Output the (x, y) coordinate of the center of the cell containing the given text.  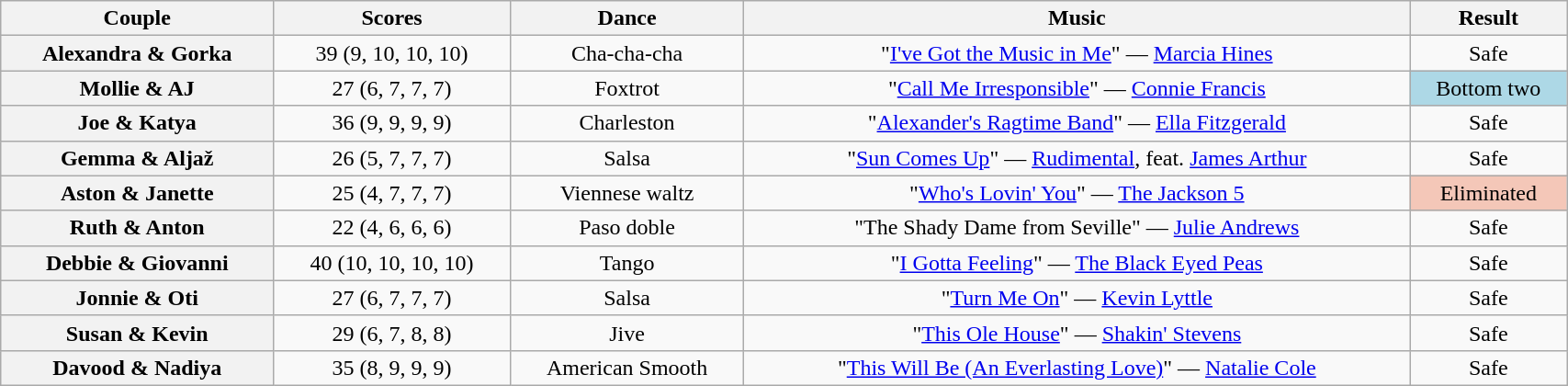
29 (6, 7, 8, 8) (392, 333)
Couple (138, 18)
"The Shady Dame from Seville" — Julie Andrews (1077, 228)
Eliminated (1488, 193)
"This Will Be (An Everlasting Love)" — Natalie Cole (1077, 368)
26 (5, 7, 7, 7) (392, 158)
Susan & Kevin (138, 333)
Viennese waltz (627, 193)
"Alexander's Ragtime Band" — Ella Fitzgerald (1077, 123)
"I've Got the Music in Me" — Marcia Hines (1077, 53)
Dance (627, 18)
Debbie & Giovanni (138, 263)
American Smooth (627, 368)
35 (8, 9, 9, 9) (392, 368)
"This Ole House" — Shakin' Stevens (1077, 333)
Charleston (627, 123)
Paso doble (627, 228)
Tango (627, 263)
Alexandra & Gorka (138, 53)
Aston & Janette (138, 193)
22 (4, 6, 6, 6) (392, 228)
"Who's Lovin' You" — The Jackson 5 (1077, 193)
"Sun Comes Up" — Rudimental, feat. James Arthur (1077, 158)
36 (9, 9, 9, 9) (392, 123)
Jive (627, 333)
Bottom two (1488, 88)
Gemma & Aljaž (138, 158)
Ruth & Anton (138, 228)
Mollie & AJ (138, 88)
25 (4, 7, 7, 7) (392, 193)
"Turn Me On" — Kevin Lyttle (1077, 298)
"Call Me Irresponsible" — Connie Francis (1077, 88)
40 (10, 10, 10, 10) (392, 263)
"I Gotta Feeling" — The Black Eyed Peas (1077, 263)
Music (1077, 18)
Davood & Nadiya (138, 368)
Scores (392, 18)
Result (1488, 18)
Jonnie & Oti (138, 298)
Joe & Katya (138, 123)
Cha-cha-cha (627, 53)
39 (9, 10, 10, 10) (392, 53)
Foxtrot (627, 88)
